Detect which cell encompasses the target text, then output its (x, y) center coordinate. 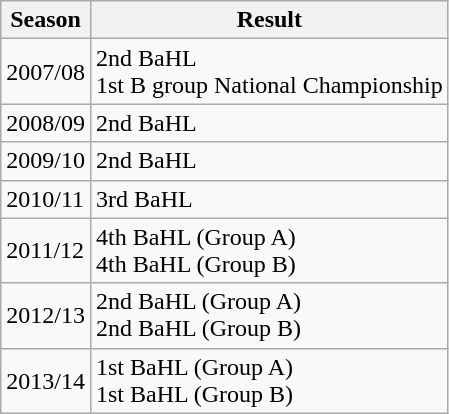
2007/08 (46, 72)
3rd BaHL (269, 199)
2010/11 (46, 199)
2012/13 (46, 316)
4th BaHL (Group A)4th BaHL (Group B) (269, 250)
Result (269, 20)
2009/10 (46, 161)
1st BaHL (Group A)1st BaHL (Group B) (269, 380)
2008/09 (46, 123)
2nd BaHL (Group A)2nd BaHL (Group B) (269, 316)
2nd BaHL1st B group National Championship (269, 72)
Season (46, 20)
2013/14 (46, 380)
2011/12 (46, 250)
